Detect which cell encompasses the target text, then output its [x, y] center coordinate. 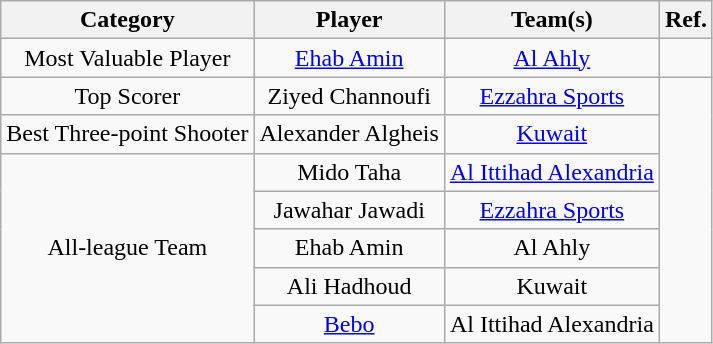
Mido Taha [349, 172]
Ref. [686, 20]
Jawahar Jawadi [349, 210]
Alexander Algheis [349, 134]
Ali Hadhoud [349, 286]
Most Valuable Player [128, 58]
All-league Team [128, 248]
Best Three-point Shooter [128, 134]
Player [349, 20]
Category [128, 20]
Ziyed Channoufi [349, 96]
Team(s) [552, 20]
Top Scorer [128, 96]
Bebo [349, 324]
